For the text-containing cell, return its midpoint in [x, y] coordinate format. 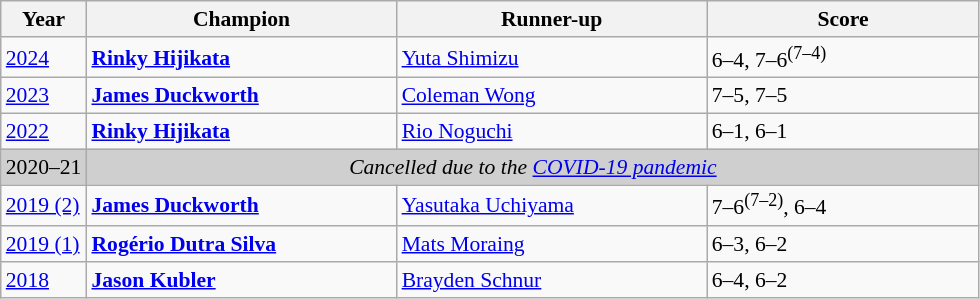
2023 [44, 96]
Champion [241, 19]
6–4, 7–6(7–4) [844, 58]
6–3, 6–2 [844, 244]
6–4, 6–2 [844, 280]
Yuta Shimizu [552, 58]
Mats Moraing [552, 244]
Brayden Schnur [552, 280]
2022 [44, 132]
2024 [44, 58]
7–5, 7–5 [844, 96]
Rogério Dutra Silva [241, 244]
2018 [44, 280]
Cancelled due to the COVID-19 pandemic [532, 167]
2020–21 [44, 167]
Jason Kubler [241, 280]
2019 (1) [44, 244]
2019 (2) [44, 206]
Score [844, 19]
Rio Noguchi [552, 132]
Runner-up [552, 19]
Coleman Wong [552, 96]
6–1, 6–1 [844, 132]
Yasutaka Uchiyama [552, 206]
7–6(7–2), 6–4 [844, 206]
Year [44, 19]
